Return [X, Y] of the center of cell containing provided text 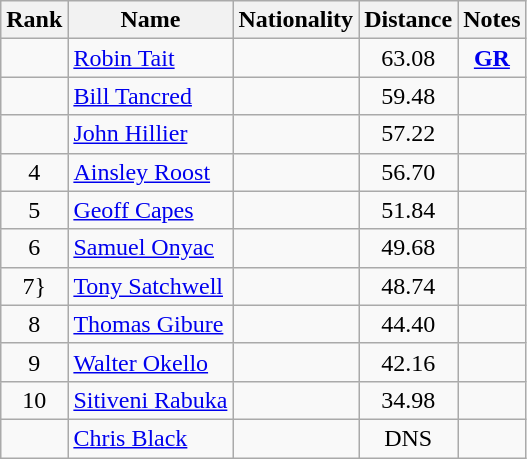
Ainsley Roost [150, 172]
Name [150, 20]
6 [34, 248]
Chris Black [150, 438]
Samuel Onyac [150, 248]
Tony Satchwell [150, 286]
Notes [492, 20]
42.16 [408, 362]
Sitiveni Rabuka [150, 400]
GR [492, 58]
7} [34, 286]
Walter Okello [150, 362]
49.68 [408, 248]
59.48 [408, 96]
Bill Tancred [150, 96]
57.22 [408, 134]
63.08 [408, 58]
Geoff Capes [150, 210]
8 [34, 324]
9 [34, 362]
Robin Tait [150, 58]
48.74 [408, 286]
56.70 [408, 172]
4 [34, 172]
Distance [408, 20]
51.84 [408, 210]
10 [34, 400]
5 [34, 210]
Rank [34, 20]
DNS [408, 438]
John Hillier [150, 134]
Nationality [296, 20]
Thomas Gibure [150, 324]
44.40 [408, 324]
34.98 [408, 400]
